Output the (x, y) coordinate of the center of the cell containing the given text.  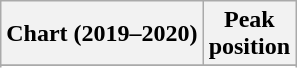
Chart (2019–2020) (102, 34)
Peakposition (249, 34)
